Identify which cell holds the provided text, then report its [x, y] central coordinate. 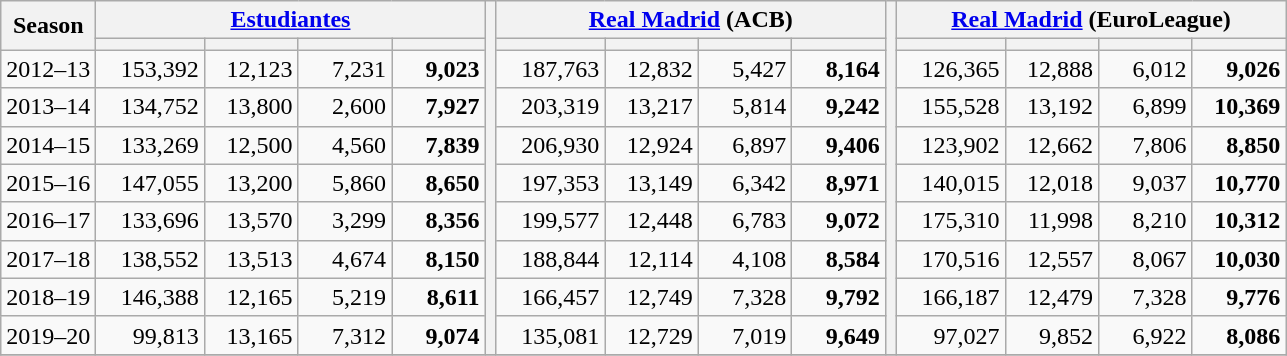
147,055 [150, 183]
12,479 [1052, 297]
11,998 [1052, 221]
4,674 [345, 259]
8,164 [839, 69]
12,662 [1052, 145]
10,770 [1239, 183]
7,019 [745, 335]
9,074 [439, 335]
8,210 [1146, 221]
5,860 [345, 183]
2018–19 [48, 297]
12,165 [251, 297]
203,319 [550, 107]
97,027 [950, 335]
10,369 [1239, 107]
12,448 [652, 221]
170,516 [950, 259]
9,242 [839, 107]
7,231 [345, 69]
134,752 [150, 107]
6,897 [745, 145]
2013–14 [48, 107]
138,552 [150, 259]
187,763 [550, 69]
6,012 [1146, 69]
8,067 [1146, 259]
6,899 [1146, 107]
9,026 [1239, 69]
8,971 [839, 183]
13,570 [251, 221]
12,123 [251, 69]
6,342 [745, 183]
206,930 [550, 145]
4,108 [745, 259]
8,086 [1239, 335]
10,312 [1239, 221]
Real Madrid (ACB) [690, 20]
7,806 [1146, 145]
13,217 [652, 107]
13,200 [251, 183]
7,312 [345, 335]
133,269 [150, 145]
12,114 [652, 259]
9,852 [1052, 335]
10,030 [1239, 259]
8,150 [439, 259]
2016–17 [48, 221]
8,611 [439, 297]
12,832 [652, 69]
155,528 [950, 107]
2019–20 [48, 335]
13,192 [1052, 107]
140,015 [950, 183]
9,406 [839, 145]
5,427 [745, 69]
2015–16 [48, 183]
4,560 [345, 145]
153,392 [150, 69]
5,219 [345, 297]
8,356 [439, 221]
7,927 [439, 107]
2,600 [345, 107]
12,018 [1052, 183]
126,365 [950, 69]
99,813 [150, 335]
12,888 [1052, 69]
197,353 [550, 183]
7,839 [439, 145]
6,922 [1146, 335]
9,792 [839, 297]
9,072 [839, 221]
199,577 [550, 221]
9,776 [1239, 297]
13,800 [251, 107]
Estudiantes [290, 20]
9,023 [439, 69]
Season [48, 26]
135,081 [550, 335]
9,649 [839, 335]
13,165 [251, 335]
8,584 [839, 259]
Real Madrid (EuroLeague) [1090, 20]
8,850 [1239, 145]
3,299 [345, 221]
146,388 [150, 297]
2017–18 [48, 259]
166,187 [950, 297]
6,783 [745, 221]
8,650 [439, 183]
12,557 [1052, 259]
12,749 [652, 297]
5,814 [745, 107]
133,696 [150, 221]
166,457 [550, 297]
2012–13 [48, 69]
13,149 [652, 183]
9,037 [1146, 183]
13,513 [251, 259]
12,924 [652, 145]
123,902 [950, 145]
188,844 [550, 259]
175,310 [950, 221]
2014–15 [48, 145]
12,500 [251, 145]
12,729 [652, 335]
